Capture the cell that displays the provided text and extract its [x, y] central coordinate. 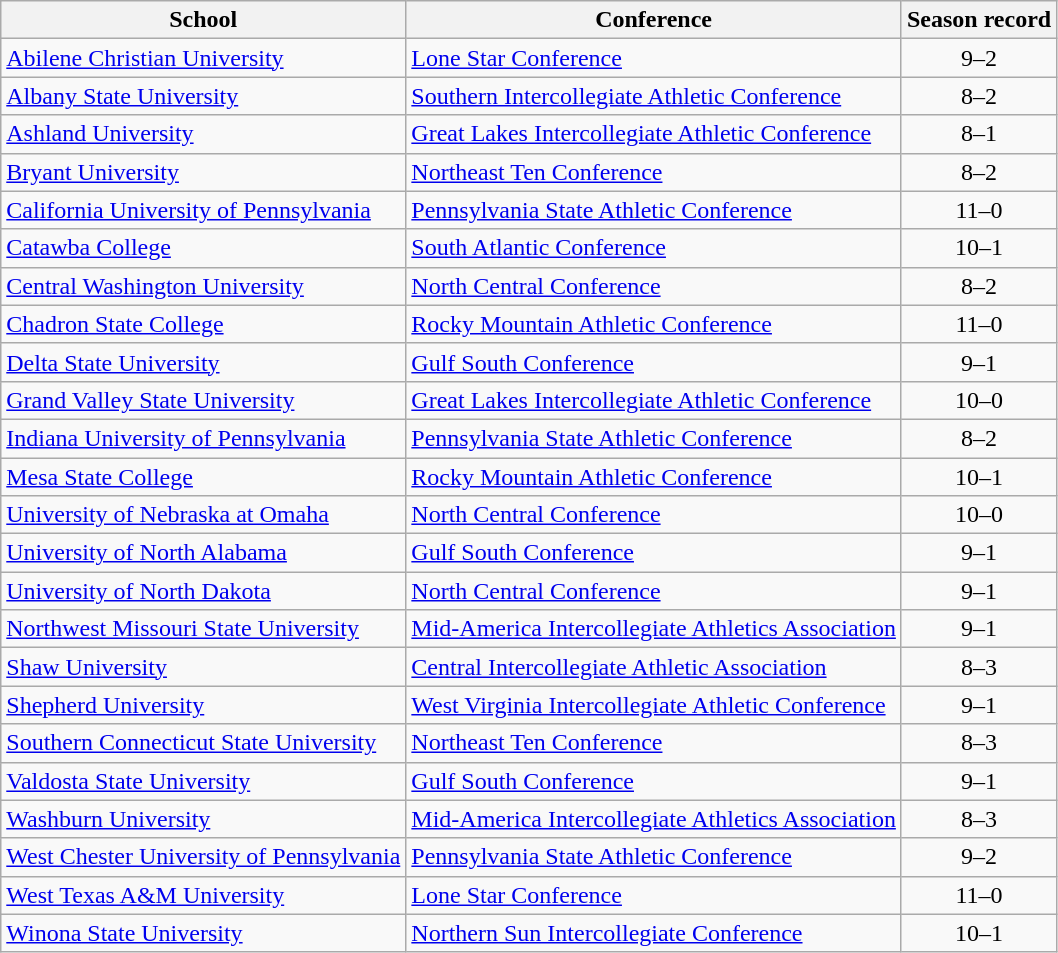
Northwest Missouri State University [204, 629]
Delta State University [204, 362]
Abilene Christian University [204, 58]
Central Intercollegiate Athletic Association [654, 667]
Indiana University of Pennsylvania [204, 438]
Catawba College [204, 248]
8–1 [978, 134]
Central Washington University [204, 286]
California University of Pennsylvania [204, 210]
Winona State University [204, 933]
Shepherd University [204, 705]
Shaw University [204, 667]
Conference [654, 20]
Grand Valley State University [204, 400]
University of North Dakota [204, 591]
West Virginia Intercollegiate Athletic Conference [654, 705]
Northern Sun Intercollegiate Conference [654, 933]
University of Nebraska at Omaha [204, 515]
Ashland University [204, 134]
West Texas A&M University [204, 895]
Mesa State College [204, 477]
Bryant University [204, 172]
Chadron State College [204, 324]
University of North Alabama [204, 553]
Washburn University [204, 819]
South Atlantic Conference [654, 248]
Albany State University [204, 96]
West Chester University of Pennsylvania [204, 857]
Season record [978, 20]
Southern Connecticut State University [204, 743]
School [204, 20]
Valdosta State University [204, 781]
Southern Intercollegiate Athletic Conference [654, 96]
